Provide the (X, Y) coordinate of the cell's center where the given text is located.  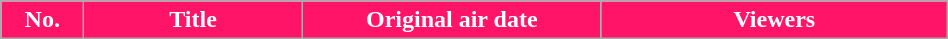
No. (42, 20)
Viewers (774, 20)
Title (193, 20)
Original air date (452, 20)
